Find where the given text appears and provide that cell's center as [X, Y] coordinate. 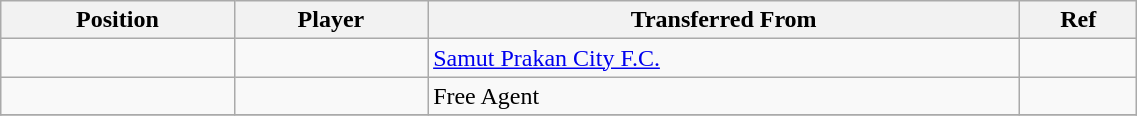
Free Agent [724, 96]
Player [330, 20]
Samut Prakan City F.C. [724, 58]
Ref [1078, 20]
Position [118, 20]
Transferred From [724, 20]
